Search for the cell housing the specified text and yield its [X, Y] center coordinate. 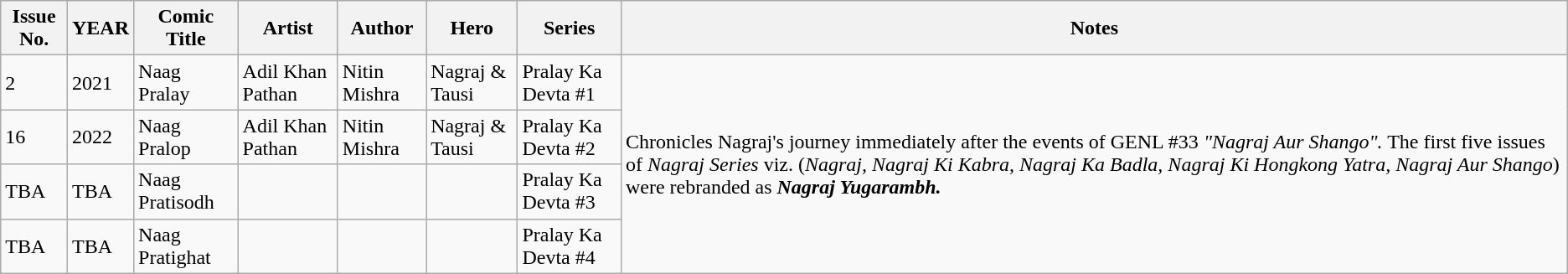
16 [34, 137]
2 [34, 82]
Pralay Ka Devta #2 [570, 137]
Comic Title [186, 28]
Notes [1094, 28]
Pralay Ka Devta #3 [570, 191]
Naag Pratisodh [186, 191]
Issue No. [34, 28]
Naag Pratighat [186, 246]
Series [570, 28]
Naag Pralop [186, 137]
Author [382, 28]
Artist [288, 28]
2021 [101, 82]
Pralay Ka Devta #1 [570, 82]
Naag Pralay [186, 82]
YEAR [101, 28]
2022 [101, 137]
Hero [472, 28]
Pralay Ka Devta #4 [570, 246]
